Detect which cell encompasses the target text, then output its (X, Y) center coordinate. 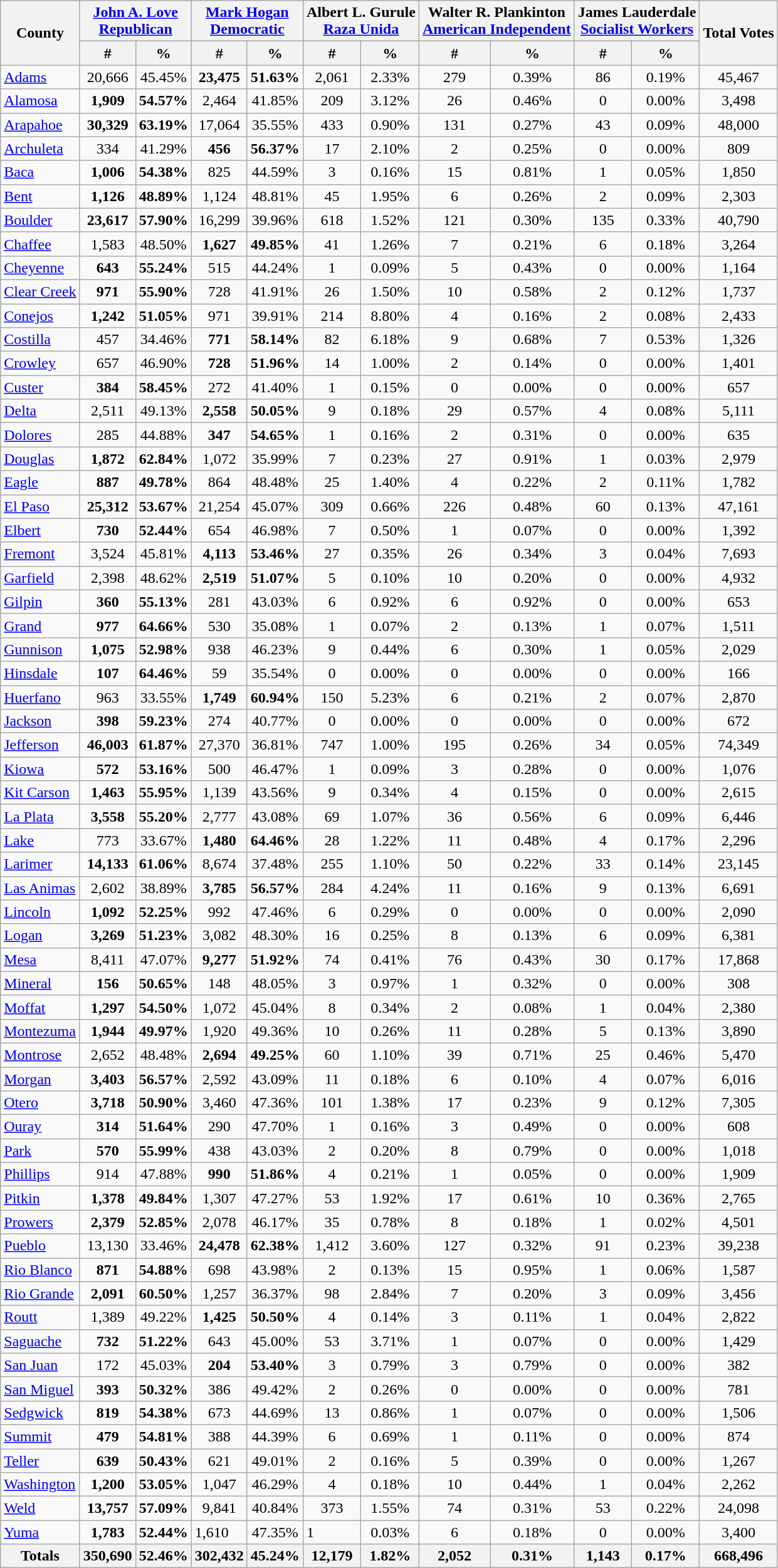
479 (108, 1436)
45,467 (739, 77)
3,785 (219, 888)
1,783 (108, 1532)
39 (454, 1055)
0.49% (532, 1127)
23,617 (108, 220)
8.80% (390, 315)
38.89% (163, 888)
Huerfano (40, 698)
Alamosa (40, 101)
Rio Grande (40, 1294)
5,111 (739, 411)
Gunnison (40, 649)
Mineral (40, 983)
1,944 (108, 1031)
672 (739, 721)
49.01% (275, 1461)
Douglas (40, 459)
2,052 (454, 1556)
59.23% (163, 721)
2,061 (332, 77)
57.09% (163, 1508)
30,329 (108, 125)
Jefferson (40, 745)
2,464 (219, 101)
45.07% (275, 506)
281 (219, 602)
6,381 (739, 936)
43.09% (275, 1079)
74,349 (739, 745)
55.99% (163, 1151)
51.86% (275, 1174)
34 (603, 745)
530 (219, 625)
John A. LoveRepublican (135, 21)
Arapahoe (40, 125)
3,718 (108, 1103)
2,511 (108, 411)
55.13% (163, 602)
1,076 (739, 769)
2,078 (219, 1222)
Albert L. GuruleRaza Unida (361, 21)
771 (219, 340)
55.24% (163, 268)
52.98% (163, 649)
48.50% (163, 244)
Montrose (40, 1055)
1,297 (108, 1007)
309 (332, 506)
1,782 (739, 483)
51.07% (275, 578)
1,200 (108, 1485)
887 (108, 483)
36.37% (275, 1294)
52.85% (163, 1222)
1.55% (390, 1508)
50.50% (275, 1317)
1,018 (739, 1151)
1,872 (108, 459)
69 (332, 817)
2,519 (219, 578)
6.18% (390, 340)
91 (603, 1246)
7,305 (739, 1103)
131 (454, 125)
874 (739, 1436)
1,587 (739, 1270)
2,380 (739, 1007)
1.22% (390, 840)
195 (454, 745)
1,389 (108, 1317)
9,277 (219, 959)
438 (219, 1151)
1,257 (219, 1294)
16 (332, 936)
41.91% (275, 291)
302,432 (219, 1556)
40,790 (739, 220)
41.40% (275, 387)
360 (108, 602)
Routt (40, 1317)
2,777 (219, 817)
54.81% (163, 1436)
2.33% (390, 77)
33.67% (163, 840)
172 (108, 1365)
668,496 (739, 1556)
47.70% (275, 1127)
572 (108, 769)
825 (219, 172)
Moffat (40, 1007)
290 (219, 1127)
1.50% (390, 291)
53.67% (163, 506)
773 (108, 840)
2,592 (219, 1079)
39,238 (739, 1246)
Lake (40, 840)
Summit (40, 1436)
992 (219, 912)
45.04% (275, 1007)
Garfield (40, 578)
1,511 (739, 625)
166 (739, 673)
Bent (40, 196)
382 (739, 1365)
51.23% (163, 936)
30 (603, 959)
0.56% (532, 817)
284 (332, 888)
48.89% (163, 196)
57.90% (163, 220)
Saguache (40, 1341)
46.23% (275, 649)
747 (332, 745)
53.40% (275, 1365)
49.36% (275, 1031)
2,979 (739, 459)
14,133 (108, 864)
0.36% (666, 1198)
50.65% (163, 983)
James LauderdaleSocialist Workers (637, 21)
308 (739, 983)
347 (219, 435)
Logan (40, 936)
334 (108, 149)
2,558 (219, 411)
0.53% (666, 340)
28 (332, 840)
3,558 (108, 817)
53.16% (163, 769)
Hinsdale (40, 673)
Pitkin (40, 1198)
52.46% (163, 1556)
1,583 (108, 244)
76 (454, 959)
County (40, 33)
1.92% (390, 1198)
1,164 (739, 268)
46.17% (275, 1222)
2,091 (108, 1294)
8,411 (108, 959)
3,269 (108, 936)
50.90% (163, 1103)
3,524 (108, 554)
56.37% (275, 149)
Clear Creek (40, 291)
23,145 (739, 864)
36 (454, 817)
39.96% (275, 220)
272 (219, 387)
3,460 (219, 1103)
1.40% (390, 483)
Yuma (40, 1532)
Mark HoganDemocratic (247, 21)
13,757 (108, 1508)
285 (108, 435)
Gilpin (40, 602)
41 (332, 244)
3,400 (739, 1532)
4,113 (219, 554)
1,326 (739, 340)
27,370 (219, 745)
1,006 (108, 172)
457 (108, 340)
Totals (40, 1556)
2.84% (390, 1294)
45.45% (163, 77)
1.82% (390, 1556)
58.14% (275, 340)
1,850 (739, 172)
914 (108, 1174)
50.05% (275, 411)
Archuleta (40, 149)
350,690 (108, 1556)
3,890 (739, 1031)
Cheyenne (40, 268)
45 (332, 196)
52.25% (163, 912)
148 (219, 983)
0.06% (666, 1270)
938 (219, 649)
639 (108, 1461)
55.95% (163, 793)
Pueblo (40, 1246)
871 (108, 1270)
204 (219, 1365)
45.00% (275, 1341)
23,475 (219, 77)
Rio Blanco (40, 1270)
226 (454, 506)
1,378 (108, 1198)
698 (219, 1270)
0.97% (390, 983)
5,470 (739, 1055)
500 (219, 769)
3,082 (219, 936)
1,075 (108, 649)
6,691 (739, 888)
0.41% (390, 959)
60.50% (163, 1294)
0.35% (390, 554)
2,694 (219, 1055)
6,016 (739, 1079)
98 (332, 1294)
570 (108, 1151)
Jackson (40, 721)
0.95% (532, 1270)
Delta (40, 411)
3.60% (390, 1246)
Teller (40, 1461)
48.62% (163, 578)
0.19% (666, 77)
1,412 (332, 1246)
150 (332, 698)
2,602 (108, 888)
44.88% (163, 435)
51.22% (163, 1341)
46.29% (275, 1485)
49.13% (163, 411)
35.54% (275, 673)
3,456 (739, 1294)
279 (454, 77)
44.69% (275, 1413)
48.05% (275, 983)
Kiowa (40, 769)
Dolores (40, 435)
48.30% (275, 936)
1,480 (219, 840)
82 (332, 340)
1,143 (603, 1556)
4,501 (739, 1222)
314 (108, 1127)
1,463 (108, 793)
654 (219, 530)
Adams (40, 77)
54.50% (163, 1007)
0.68% (532, 340)
Prowers (40, 1222)
86 (603, 77)
3,403 (108, 1079)
0.29% (390, 912)
63.19% (163, 125)
5.23% (390, 698)
Baca (40, 172)
45.24% (275, 1556)
43.98% (275, 1270)
386 (219, 1389)
55.20% (163, 817)
977 (108, 625)
0.81% (532, 172)
35.99% (275, 459)
373 (332, 1508)
2,870 (739, 698)
0.69% (390, 1436)
0.58% (532, 291)
0.90% (390, 125)
0.78% (390, 1222)
9,841 (219, 1508)
4.24% (390, 888)
2,296 (739, 840)
2,615 (739, 793)
2,379 (108, 1222)
37.48% (275, 864)
618 (332, 220)
43.08% (275, 817)
0.86% (390, 1413)
33 (603, 864)
48.81% (275, 196)
61.87% (163, 745)
51.63% (275, 77)
963 (108, 698)
214 (332, 315)
127 (454, 1246)
35.08% (275, 625)
3,498 (739, 101)
384 (108, 387)
Chaffee (40, 244)
59 (219, 673)
El Paso (40, 506)
Larimer (40, 864)
21,254 (219, 506)
1,401 (739, 363)
1.38% (390, 1103)
0.61% (532, 1198)
2,398 (108, 578)
50.32% (163, 1389)
274 (219, 721)
1,126 (108, 196)
49.25% (275, 1055)
46.47% (275, 769)
Mesa (40, 959)
1,242 (108, 315)
55.90% (163, 291)
49.97% (163, 1031)
Weld (40, 1508)
51.05% (163, 315)
45.03% (163, 1365)
1,092 (108, 912)
Montezuma (40, 1031)
13,130 (108, 1246)
2,822 (739, 1317)
Kit Carson (40, 793)
1,429 (739, 1341)
0.50% (390, 530)
Custer (40, 387)
255 (332, 864)
14 (332, 363)
47,161 (739, 506)
209 (332, 101)
47.36% (275, 1103)
Ouray (40, 1127)
1,920 (219, 1031)
0.57% (532, 411)
35.55% (275, 125)
Fremont (40, 554)
53.46% (275, 554)
1,627 (219, 244)
Eagle (40, 483)
29 (454, 411)
40.77% (275, 721)
40.84% (275, 1508)
864 (219, 483)
43.56% (275, 793)
64.66% (163, 625)
4,932 (739, 578)
61.06% (163, 864)
Otero (40, 1103)
San Miguel (40, 1389)
1.95% (390, 196)
1,139 (219, 793)
1,506 (739, 1413)
17,064 (219, 125)
58.45% (163, 387)
1,610 (219, 1532)
809 (739, 149)
24,098 (739, 1508)
1,307 (219, 1198)
44.59% (275, 172)
41.85% (275, 101)
47.88% (163, 1174)
13 (332, 1413)
107 (108, 673)
51.96% (275, 363)
2,090 (739, 912)
12,179 (332, 1556)
36.81% (275, 745)
62.38% (275, 1246)
53.05% (163, 1485)
34.46% (163, 340)
62.84% (163, 459)
635 (739, 435)
49.42% (275, 1389)
0.66% (390, 506)
2,303 (739, 196)
2,433 (739, 315)
60.94% (275, 698)
1.26% (390, 244)
17,868 (739, 959)
0.91% (532, 459)
Walter R. PlankintonAmerican Independent (497, 21)
Washington (40, 1485)
6,446 (739, 817)
47.35% (275, 1532)
Boulder (40, 220)
16,299 (219, 220)
47.27% (275, 1198)
433 (332, 125)
156 (108, 983)
608 (739, 1127)
393 (108, 1389)
621 (219, 1461)
990 (219, 1174)
101 (332, 1103)
Las Animas (40, 888)
2,262 (739, 1485)
653 (739, 602)
2,765 (739, 1198)
33.55% (163, 698)
2,029 (739, 649)
2.10% (390, 149)
48,000 (739, 125)
46.90% (163, 363)
49.85% (275, 244)
135 (603, 220)
54.88% (163, 1270)
51.92% (275, 959)
515 (219, 268)
730 (108, 530)
33.46% (163, 1246)
24,478 (219, 1246)
456 (219, 149)
1.07% (390, 817)
1,749 (219, 698)
7,693 (739, 554)
0.02% (666, 1222)
47.46% (275, 912)
1,392 (739, 530)
43 (603, 125)
1,737 (739, 291)
50.43% (163, 1461)
3,264 (739, 244)
45.81% (163, 554)
20,666 (108, 77)
39.91% (275, 315)
44.39% (275, 1436)
49.78% (163, 483)
Crowley (40, 363)
Grand (40, 625)
Park (40, 1151)
49.84% (163, 1198)
8,674 (219, 864)
0.27% (532, 125)
Phillips (40, 1174)
54.57% (163, 101)
47.07% (163, 959)
Elbert (40, 530)
49.22% (163, 1317)
50 (454, 864)
2,652 (108, 1055)
781 (739, 1389)
Total Votes (739, 33)
25,312 (108, 506)
388 (219, 1436)
46.98% (275, 530)
3.71% (390, 1341)
La Plata (40, 817)
Morgan (40, 1079)
3.12% (390, 101)
673 (219, 1413)
1,425 (219, 1317)
1,267 (739, 1461)
732 (108, 1341)
0.33% (666, 220)
41.29% (163, 149)
1,124 (219, 196)
Lincoln (40, 912)
Costilla (40, 340)
54.65% (275, 435)
San Juan (40, 1365)
44.24% (275, 268)
0.71% (532, 1055)
398 (108, 721)
1,047 (219, 1485)
121 (454, 220)
1.52% (390, 220)
46,003 (108, 745)
Sedgwick (40, 1413)
35 (332, 1222)
Conejos (40, 315)
819 (108, 1413)
51.64% (163, 1127)
